Search for the cell housing the specified text and yield its (x, y) center coordinate. 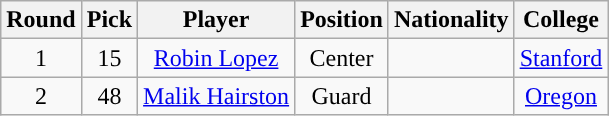
College (561, 20)
Oregon (561, 96)
2 (41, 96)
Stanford (561, 58)
48 (109, 96)
Guard (342, 96)
Round (41, 20)
Position (342, 20)
Pick (109, 20)
Robin Lopez (216, 58)
1 (41, 58)
Player (216, 20)
15 (109, 58)
Malik Hairston (216, 96)
Nationality (451, 20)
Center (342, 58)
